For the text-containing cell, return its midpoint in (X, Y) coordinate format. 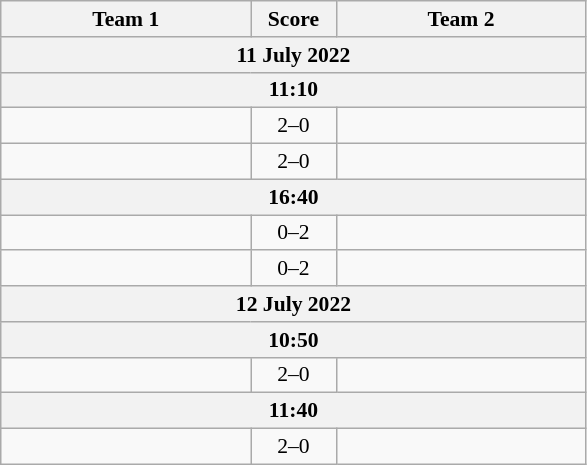
10:50 (294, 340)
11:10 (294, 90)
16:40 (294, 197)
Score (294, 19)
11 July 2022 (294, 55)
11:40 (294, 411)
Team 2 (461, 19)
Team 1 (126, 19)
12 July 2022 (294, 304)
